Scan for the cell matching the given text and deliver its [X, Y] coordinate at center. 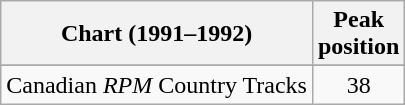
38 [358, 85]
Chart (1991–1992) [157, 34]
Canadian RPM Country Tracks [157, 85]
Peakposition [358, 34]
